Provide the (x, y) coordinate of the cell's center where the given text is located.  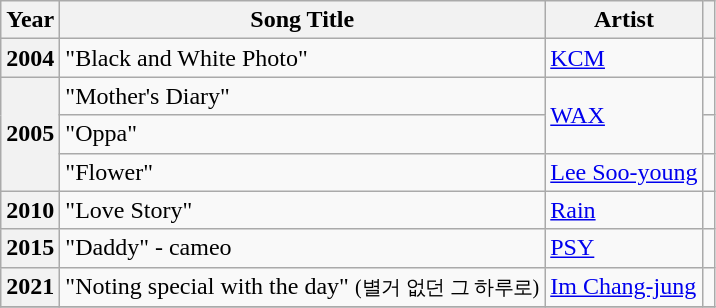
"Daddy" - cameo (302, 248)
Rain (624, 210)
PSY (624, 248)
KCM (624, 58)
WAX (624, 115)
"Noting special with the day" (별거 없던 그 하루로) (302, 287)
2021 (30, 287)
Lee Soo-young (624, 172)
2010 (30, 210)
2015 (30, 248)
"Mother's Diary" (302, 96)
Year (30, 20)
Im Chang-jung (624, 287)
Song Title (302, 20)
"Oppa" (302, 134)
Artist (624, 20)
2004 (30, 58)
2005 (30, 134)
"Love Story" (302, 210)
"Flower" (302, 172)
"Black and White Photo" (302, 58)
